Extract the [X, Y] coordinate from the center of the cell holding the provided text.  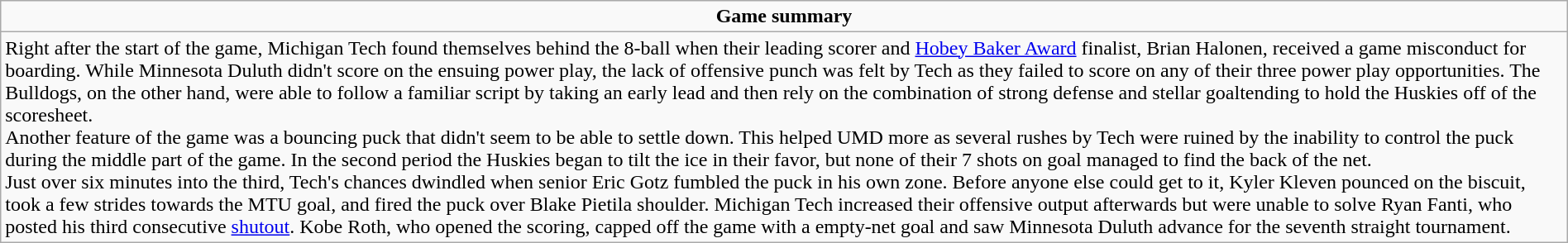
Game summary [784, 17]
